Output the [X, Y] coordinate of the center of the cell containing the given text.  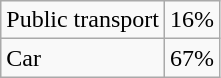
Car [83, 58]
Public transport [83, 20]
67% [192, 58]
16% [192, 20]
